Search for the cell housing the specified text and yield its [X, Y] center coordinate. 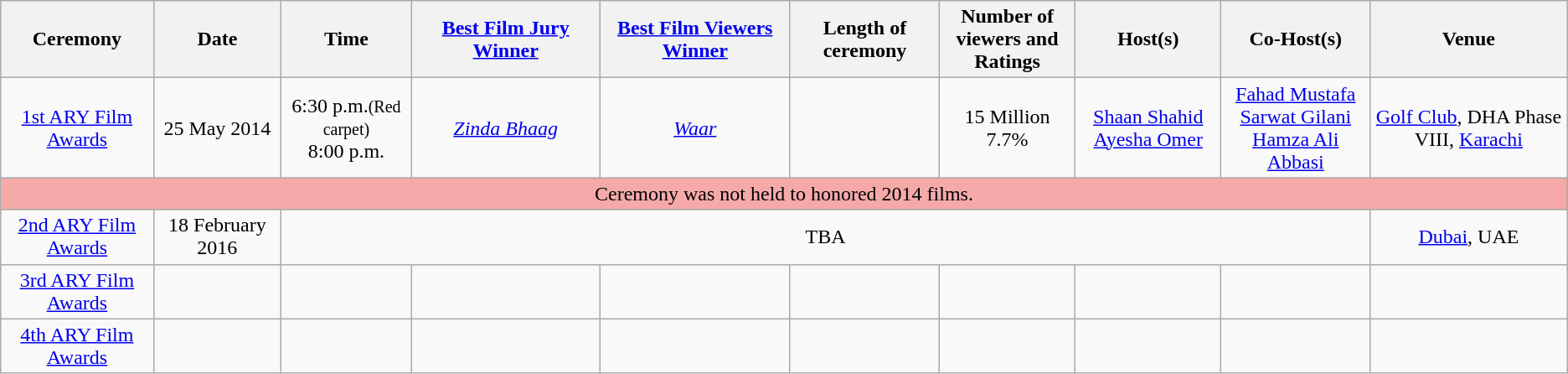
Ceremony was not held to honored 2014 films. [784, 194]
1st ARY Film Awards [77, 127]
Zinda Bhaag [506, 127]
25 May 2014 [218, 127]
Golf Club, DHA Phase VIII, Karachi [1469, 127]
Shaan ShahidAyesha Omer [1148, 127]
Time [347, 39]
Best Film Viewers Winner [695, 39]
Dubai, UAE [1469, 236]
4th ARY Film Awards [77, 345]
6:30 p.m.(Red carpet)8:00 p.m. [347, 127]
Date [218, 39]
Waar [695, 127]
Best Film Jury Winner [506, 39]
Fahad MustafaSarwat GilaniHamza Ali Abbasi [1296, 127]
Number of viewers and Ratings [1008, 39]
15 Million7.7% [1008, 127]
Co-Host(s) [1296, 39]
Length of ceremony [864, 39]
TBA [826, 236]
3rd ARY Film Awards [77, 292]
2nd ARY Film Awards [77, 236]
18 February 2016 [218, 236]
Ceremony [77, 39]
Venue [1469, 39]
Host(s) [1148, 39]
